Output the [x, y] coordinate of the center of the cell containing the given text.  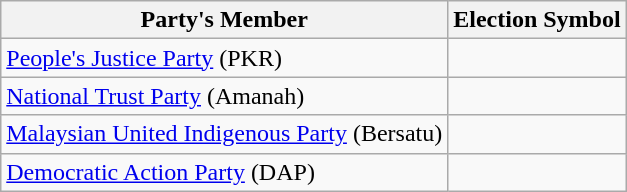
Party's Member [224, 20]
People's Justice Party (PKR) [224, 58]
Election Symbol [537, 20]
Democratic Action Party (DAP) [224, 172]
National Trust Party (Amanah) [224, 96]
Malaysian United Indigenous Party (Bersatu) [224, 134]
